Identify which cell holds the provided text, then report its (x, y) central coordinate. 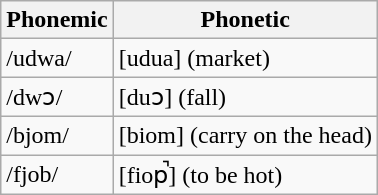
[fiop̚] (to be hot) (245, 174)
[biom] (carry on the head) (245, 135)
/fjob/ (57, 174)
/udwa/ (57, 58)
[udua] (market) (245, 58)
/dwɔ/ (57, 97)
Phonemic (57, 20)
Phonetic (245, 20)
/bjom/ (57, 135)
[duɔ] (fall) (245, 97)
